Extract the (x, y) coordinate from the center of the cell holding the provided text.  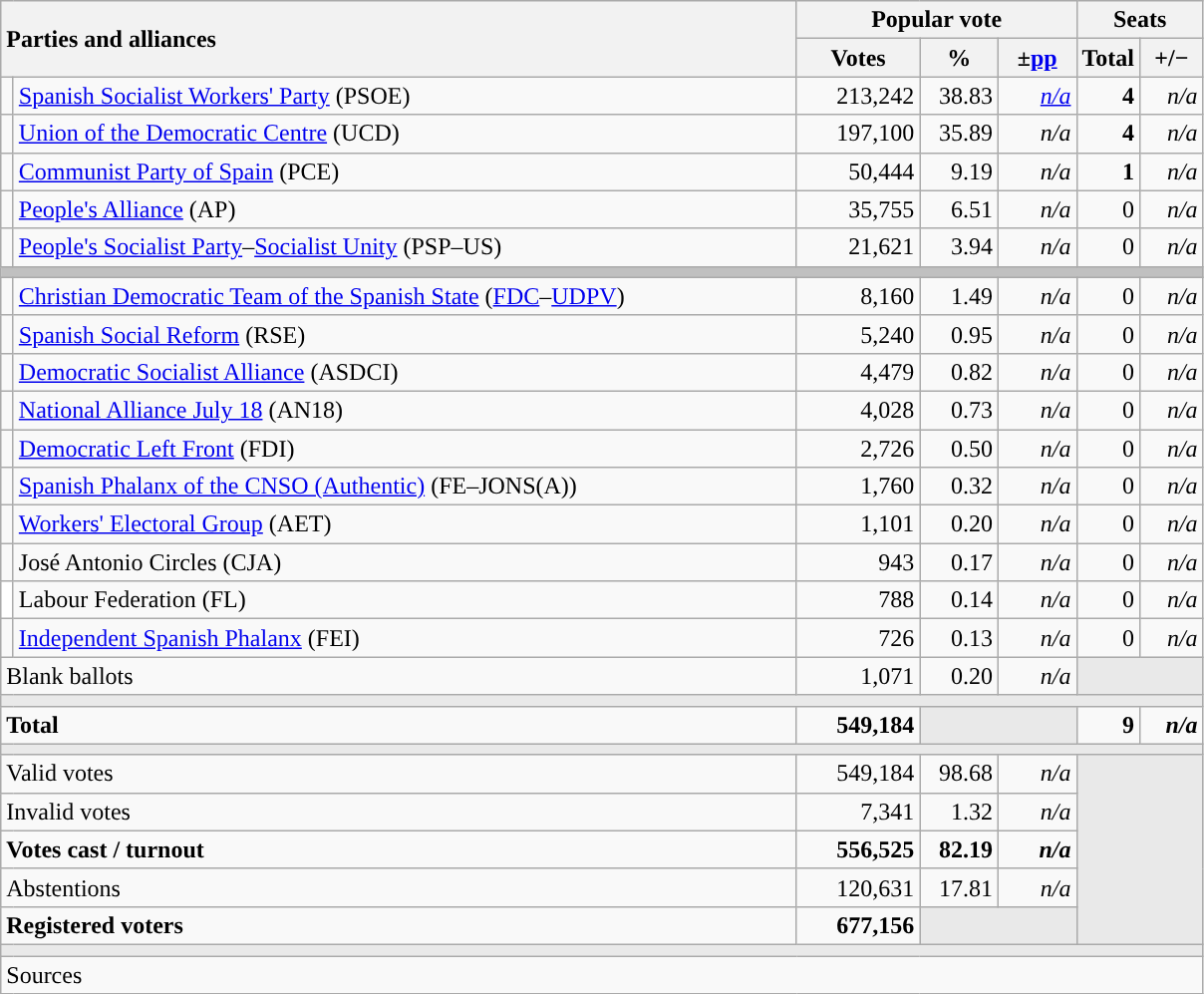
1.49 (959, 296)
3.94 (959, 247)
4,028 (858, 410)
213,242 (858, 96)
Labour Federation (FL) (405, 600)
8,160 (858, 296)
Democratic Left Front (FDI) (405, 448)
Votes (858, 58)
1 (1108, 171)
9 (1108, 725)
Popular vote (937, 20)
José Antonio Circles (CJA) (405, 562)
Blank ballots (399, 676)
0.32 (959, 487)
1.32 (959, 812)
9.19 (959, 171)
556,525 (858, 849)
0.14 (959, 600)
Registered voters (399, 925)
People's Socialist Party–Socialist Unity (PSP–US) (405, 247)
21,621 (858, 247)
±pp (1037, 58)
Votes cast / turnout (399, 849)
0.50 (959, 448)
Christian Democratic Team of the Spanish State (FDC–UDPV) (405, 296)
Sources (602, 974)
0.17 (959, 562)
4,479 (858, 372)
1,101 (858, 524)
% (959, 58)
35.89 (959, 134)
Union of the Democratic Centre (UCD) (405, 134)
Invalid votes (399, 812)
5,240 (858, 334)
Workers' Electoral Group (AET) (405, 524)
+/− (1172, 58)
677,156 (858, 925)
788 (858, 600)
Spanish Phalanx of the CNSO (Authentic) (FE–JONS(A)) (405, 487)
726 (858, 638)
38.83 (959, 96)
98.68 (959, 774)
1,760 (858, 487)
People's Alliance (AP) (405, 209)
Communist Party of Spain (PCE) (405, 171)
Spanish Socialist Workers' Party (PSOE) (405, 96)
Democratic Socialist Alliance (ASDCI) (405, 372)
35,755 (858, 209)
120,631 (858, 887)
Abstentions (399, 887)
2,726 (858, 448)
Valid votes (399, 774)
Independent Spanish Phalanx (FEI) (405, 638)
0.95 (959, 334)
6.51 (959, 209)
Spanish Social Reform (RSE) (405, 334)
1,071 (858, 676)
Parties and alliances (399, 39)
0.13 (959, 638)
0.82 (959, 372)
National Alliance July 18 (AN18) (405, 410)
50,444 (858, 171)
Seats (1140, 20)
197,100 (858, 134)
943 (858, 562)
17.81 (959, 887)
0.73 (959, 410)
82.19 (959, 849)
7,341 (858, 812)
